Scan for the cell matching the given text and deliver its [x, y] coordinate at center. 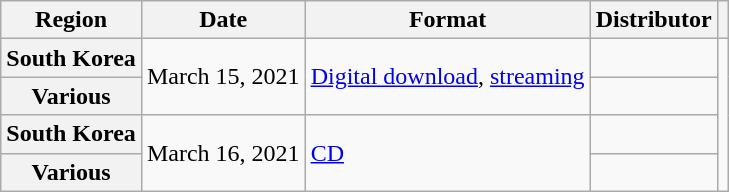
Date [223, 20]
CD [448, 153]
March 16, 2021 [223, 153]
Digital download, streaming [448, 77]
Distributor [654, 20]
March 15, 2021 [223, 77]
Region [72, 20]
Format [448, 20]
